Pinpoint the cell where the given text exists, returning its (x, y) midpoint coordinate. 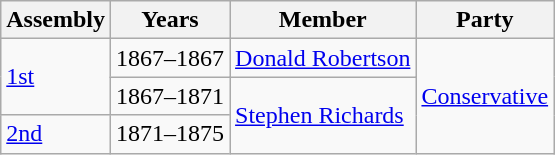
1867–1867 (170, 58)
Stephen Richards (323, 115)
Years (170, 20)
Member (323, 20)
Conservative (485, 96)
1871–1875 (170, 134)
1867–1871 (170, 96)
1st (56, 77)
2nd (56, 134)
Donald Robertson (323, 58)
Party (485, 20)
Assembly (56, 20)
